Search for the cell housing the specified text and yield its (x, y) center coordinate. 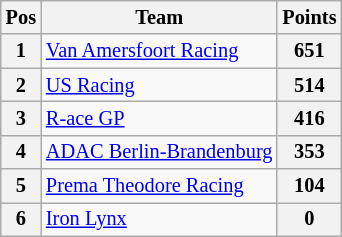
ADAC Berlin-Brandenburg (159, 152)
Points (309, 17)
353 (309, 152)
R-ace GP (159, 118)
6 (21, 219)
Pos (21, 17)
1 (21, 51)
104 (309, 186)
Prema Theodore Racing (159, 186)
3 (21, 118)
2 (21, 85)
Van Amersfoort Racing (159, 51)
651 (309, 51)
416 (309, 118)
4 (21, 152)
5 (21, 186)
Iron Lynx (159, 219)
US Racing (159, 85)
Team (159, 17)
0 (309, 219)
514 (309, 85)
